From the cell containing the given text, extract its center point as (x, y) coordinate. 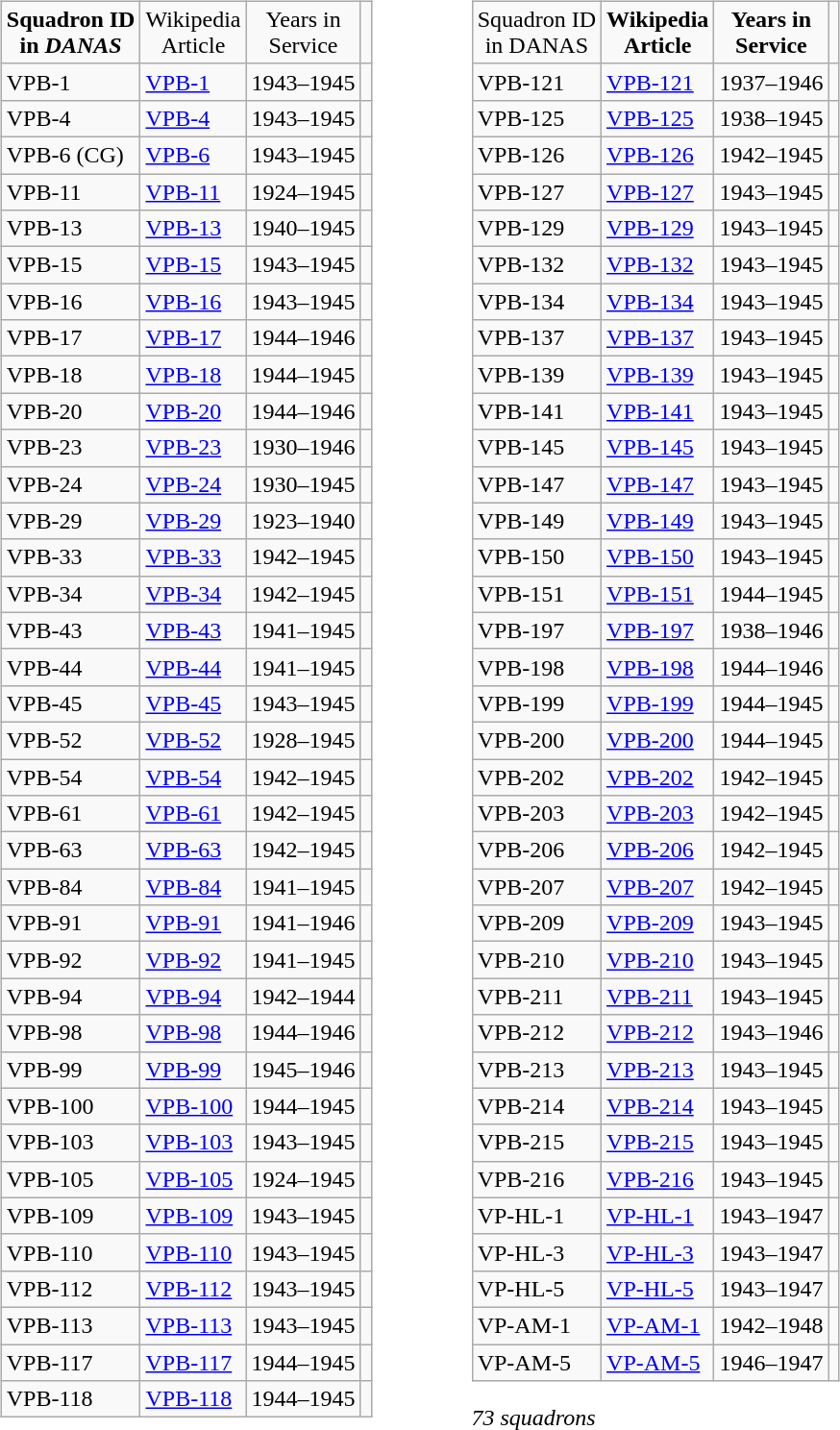
1930–1946 (304, 448)
1938–1946 (771, 630)
1930–1945 (304, 484)
1942–1944 (304, 997)
1945–1946 (304, 1070)
1938–1945 (771, 118)
1940–1945 (304, 229)
1941–1946 (304, 924)
1928–1945 (304, 740)
VPB-6 (193, 155)
1946–1947 (771, 1362)
1937–1946 (771, 82)
1923–1940 (304, 521)
1943–1946 (771, 1033)
VPB-6 (CG) (71, 155)
1942–1948 (771, 1325)
